Scan for the cell matching the given text and deliver its (X, Y) coordinate at center. 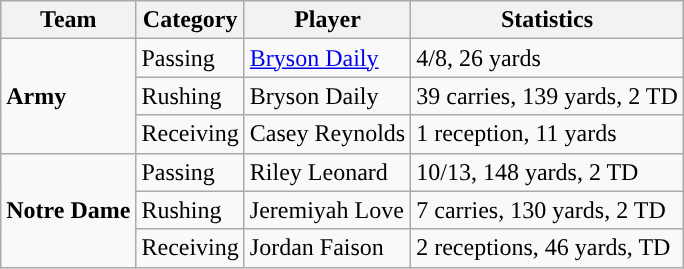
Army (68, 96)
Jeremiyah Love (327, 210)
2 receptions, 46 yards, TD (548, 248)
39 carries, 139 yards, 2 TD (548, 96)
7 carries, 130 yards, 2 TD (548, 210)
Player (327, 20)
Riley Leonard (327, 172)
Statistics (548, 20)
Category (190, 20)
Notre Dame (68, 210)
10/13, 148 yards, 2 TD (548, 172)
Team (68, 20)
4/8, 26 yards (548, 58)
1 reception, 11 yards (548, 134)
Jordan Faison (327, 248)
Casey Reynolds (327, 134)
